Provide the (X, Y) coordinate of the cell's center where the given text is located.  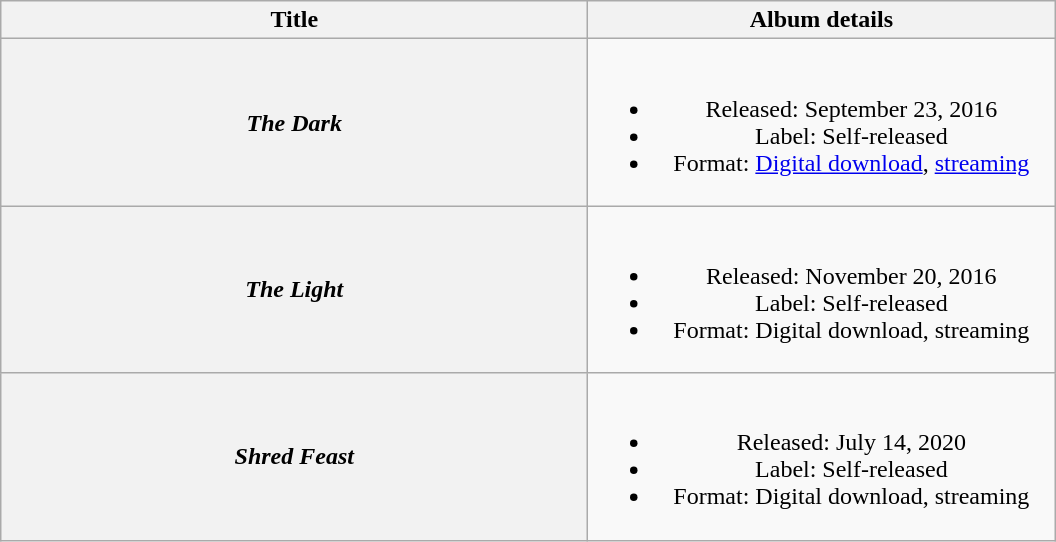
Album details (822, 20)
Title (294, 20)
The Light (294, 290)
Released: July 14, 2020Label: Self-releasedFormat: Digital download, streaming (822, 456)
Released: September 23, 2016Label: Self-releasedFormat: Digital download, streaming (822, 122)
Shred Feast (294, 456)
The Dark (294, 122)
Released: November 20, 2016Label: Self-releasedFormat: Digital download, streaming (822, 290)
